Search for the cell housing the specified text and yield its (X, Y) center coordinate. 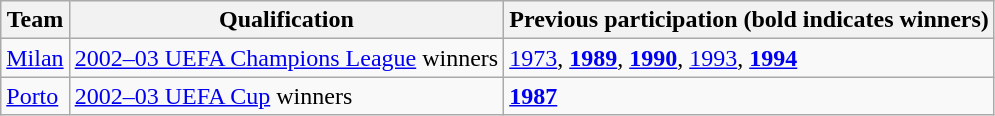
1973, 1989, 1990, 1993, 1994 (750, 58)
2002–03 UEFA Champions League winners (286, 58)
Porto (35, 96)
Previous participation (bold indicates winners) (750, 20)
Team (35, 20)
1987 (750, 96)
Qualification (286, 20)
2002–03 UEFA Cup winners (286, 96)
Milan (35, 58)
